Extract the [x, y] coordinate from the center of the cell holding the provided text.  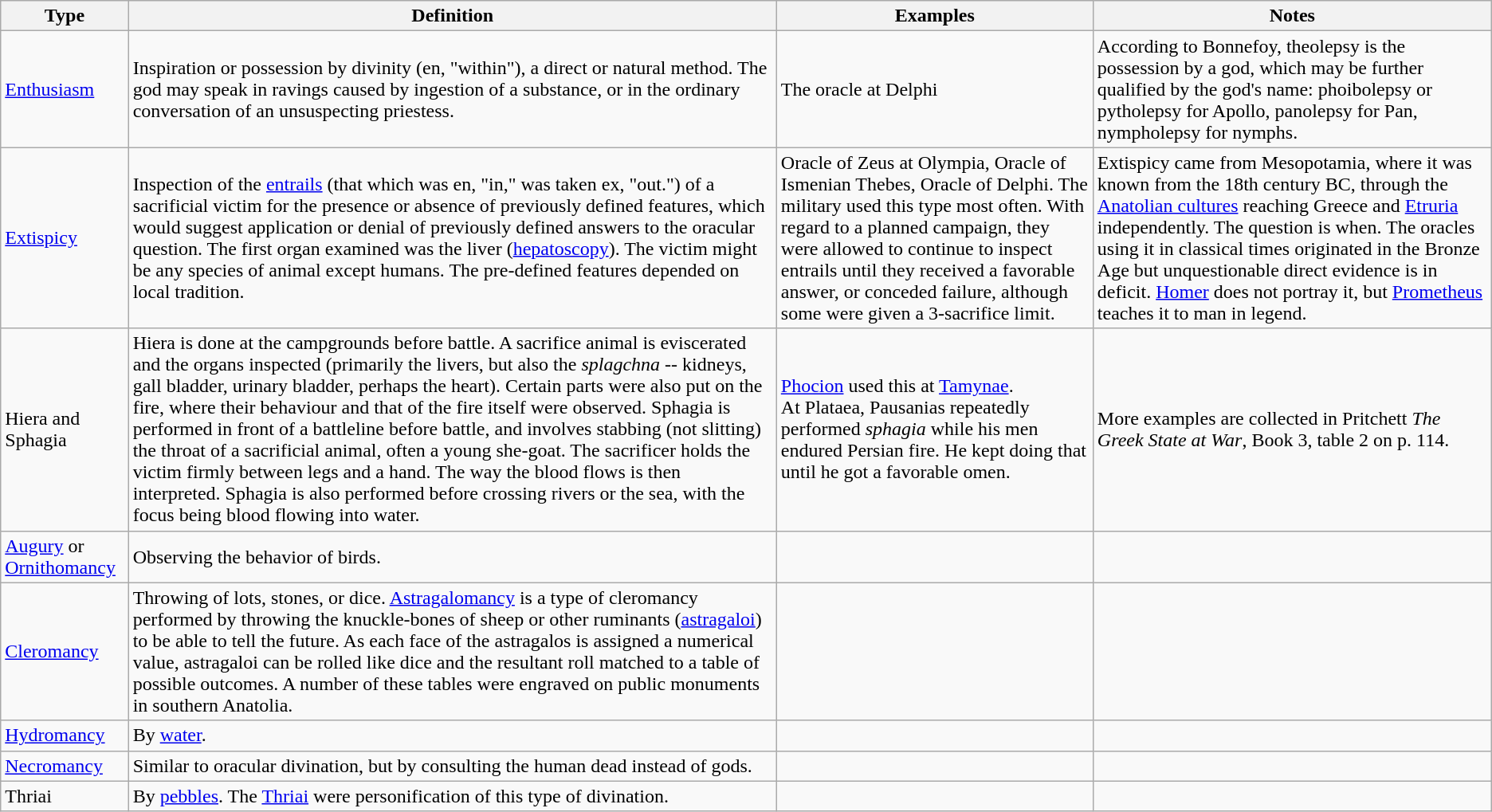
Notes [1292, 16]
Similar to oracular divination, but by consulting the human dead instead of gods. [453, 766]
Observing the behavior of birds. [453, 556]
More examples are collected in Pritchett The Greek State at War, Book 3, table 2 on p. 114. [1292, 430]
Hiera and Sphagia [65, 430]
Type [65, 16]
Hydromancy [65, 736]
By water. [453, 736]
By pebbles. The Thriai were personification of this type of divination. [453, 796]
Extispicy [65, 237]
The oracle at Delphi [934, 89]
Definition [453, 16]
Thriai [65, 796]
Augury or Ornithomancy [65, 556]
Enthusiasm [65, 89]
Necromancy [65, 766]
Examples [934, 16]
Cleromancy [65, 652]
